Output the (X, Y) coordinate of the center of the cell containing the given text.  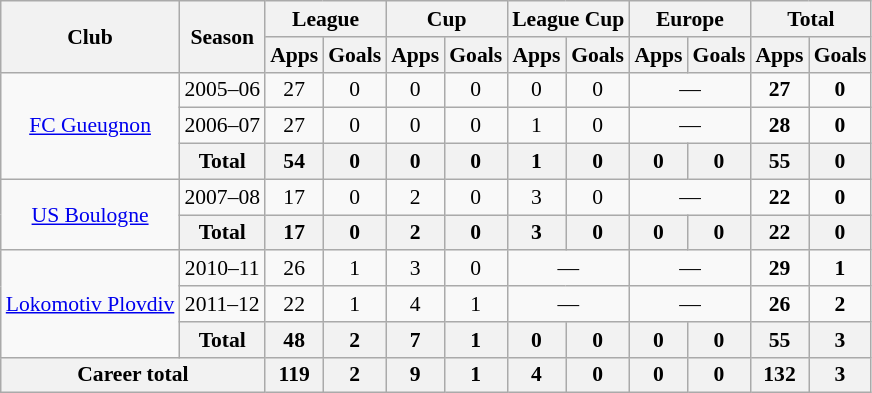
2006–07 (222, 126)
9 (415, 375)
US Boulogne (90, 214)
2011–12 (222, 304)
Season (222, 36)
48 (294, 340)
7 (415, 340)
Cup (446, 19)
Lokomotiv Plovdiv (90, 304)
Europe (690, 19)
League (326, 19)
28 (779, 126)
2005–06 (222, 90)
2007–08 (222, 197)
132 (779, 375)
29 (779, 269)
119 (294, 375)
League Cup (568, 19)
Career total (133, 375)
54 (294, 162)
FC Gueugnon (90, 126)
Club (90, 36)
2010–11 (222, 269)
